From the cell containing the given text, extract its center point as [x, y] coordinate. 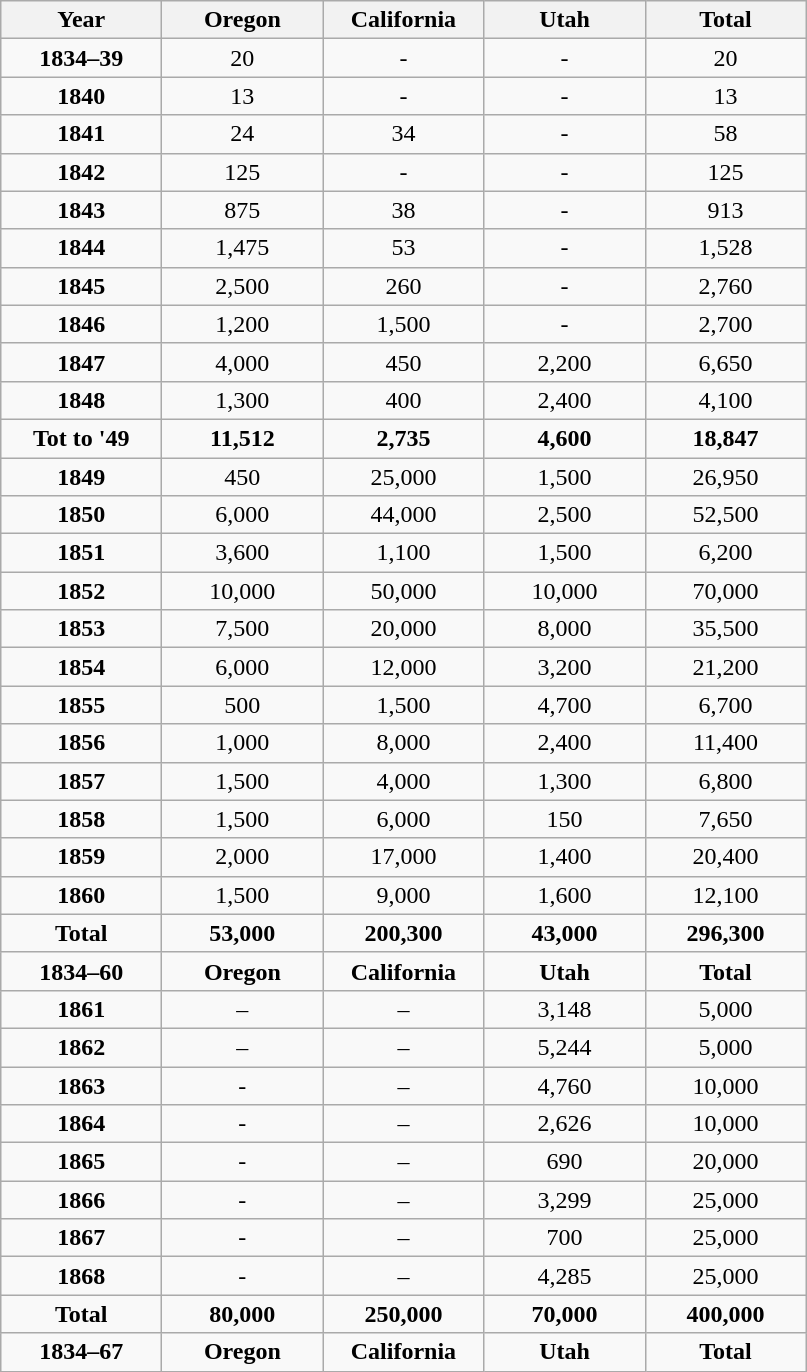
1845 [82, 286]
3,299 [564, 1200]
4,700 [564, 705]
1867 [82, 1238]
Tot to '49 [82, 438]
1,000 [242, 743]
700 [564, 1238]
Year [82, 20]
250,000 [404, 1314]
3,148 [564, 1009]
1864 [82, 1124]
1862 [82, 1047]
1848 [82, 400]
80,000 [242, 1314]
20,400 [726, 857]
34 [404, 134]
1849 [82, 477]
1860 [82, 895]
53,000 [242, 933]
1844 [82, 248]
1859 [82, 857]
1834–39 [82, 58]
53 [404, 248]
1865 [82, 1162]
1834–60 [82, 971]
1866 [82, 1200]
1843 [82, 210]
2,200 [564, 362]
52,500 [726, 515]
50,000 [404, 591]
1,400 [564, 857]
18,847 [726, 438]
875 [242, 210]
4,760 [564, 1085]
26,950 [726, 477]
1,528 [726, 248]
1,200 [242, 324]
7,650 [726, 819]
2,626 [564, 1124]
6,700 [726, 705]
260 [404, 286]
1,100 [404, 553]
43,000 [564, 933]
35,500 [726, 629]
1853 [82, 629]
1856 [82, 743]
1868 [82, 1276]
200,300 [404, 933]
1855 [82, 705]
21,200 [726, 667]
4,285 [564, 1276]
4,600 [564, 438]
1858 [82, 819]
1842 [82, 172]
3,600 [242, 553]
6,800 [726, 781]
9,000 [404, 895]
1852 [82, 591]
400 [404, 400]
2,700 [726, 324]
296,300 [726, 933]
2,760 [726, 286]
1863 [82, 1085]
500 [242, 705]
2,000 [242, 857]
1840 [82, 96]
400,000 [726, 1314]
1851 [82, 553]
690 [564, 1162]
7,500 [242, 629]
4,100 [726, 400]
24 [242, 134]
150 [564, 819]
1857 [82, 781]
58 [726, 134]
11,512 [242, 438]
1834–67 [82, 1352]
11,400 [726, 743]
1,475 [242, 248]
1,600 [564, 895]
1841 [82, 134]
44,000 [404, 515]
6,650 [726, 362]
38 [404, 210]
12,000 [404, 667]
5,244 [564, 1047]
1861 [82, 1009]
1847 [82, 362]
12,100 [726, 895]
17,000 [404, 857]
6,200 [726, 553]
2,735 [404, 438]
913 [726, 210]
1854 [82, 667]
1846 [82, 324]
1850 [82, 515]
3,200 [564, 667]
